Determine the (x, y) coordinate at the center of the cell enclosing the given text.  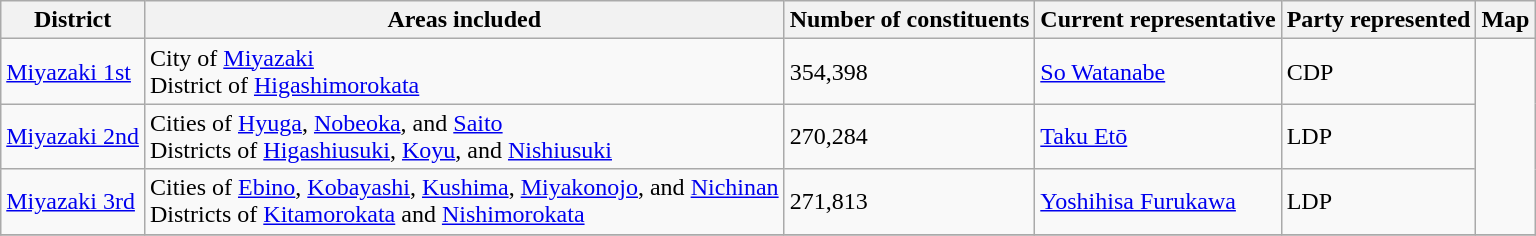
City of MiyazakiDistrict of Higashimorokata (464, 72)
Areas included (464, 20)
Cities of Ebino, Kobayashi, Kushima, Miyakonojo, and NichinanDistricts of Kitamorokata and Nishimorokata (464, 202)
CDP (1378, 72)
Yoshihisa Furukawa (1158, 202)
District (73, 20)
Miyazaki 2nd (73, 136)
Current representative (1158, 20)
Cities of Hyuga, Nobeoka, and SaitoDistricts of Higashiusuki, Koyu, and Nishiusuki (464, 136)
Party represented (1378, 20)
Miyazaki 3rd (73, 202)
Map (1506, 20)
354,398 (910, 72)
270,284 (910, 136)
So Watanabe (1158, 72)
271,813 (910, 202)
Miyazaki 1st (73, 72)
Taku Etō (1158, 136)
Number of constituents (910, 20)
